Provide the (X, Y) coordinate of the cell's center where the given text is located.  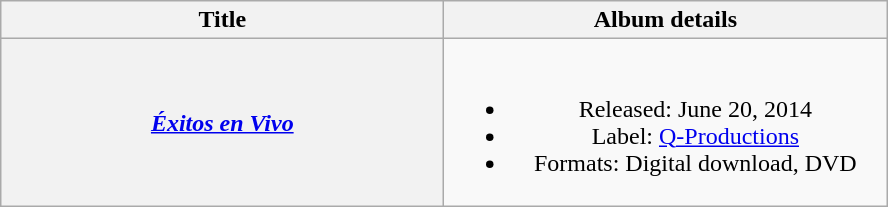
Title (222, 20)
Released: June 20, 2014Label: Q-ProductionsFormats: Digital download, DVD (666, 122)
Album details (666, 20)
Éxitos en Vivo (222, 122)
